Return (x, y) of the center of cell containing provided text 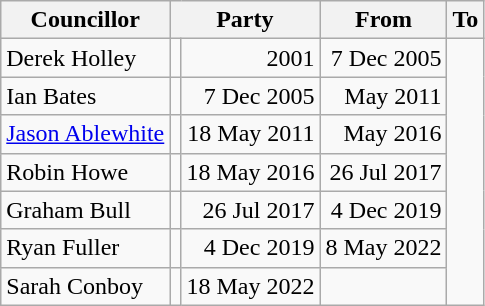
Graham Bull (86, 210)
Councillor (86, 20)
8 May 2022 (384, 248)
2001 (250, 58)
From (384, 20)
May 2011 (384, 96)
Ian Bates (86, 96)
Party (245, 20)
Derek Holley (86, 58)
18 May 2011 (250, 134)
Robin Howe (86, 172)
Ryan Fuller (86, 248)
18 May 2022 (250, 286)
Sarah Conboy (86, 286)
18 May 2016 (250, 172)
To (466, 20)
Jason Ablewhite (86, 134)
May 2016 (384, 134)
